Provide the (X, Y) coordinate of the cell's center where the given text is located.  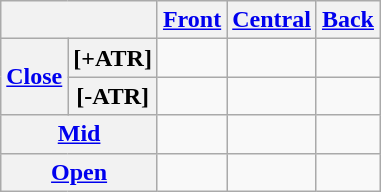
Open (80, 172)
Close (34, 77)
Front (192, 20)
[-ATR] (113, 96)
Back (348, 20)
Central (272, 20)
[+ATR] (113, 58)
Mid (80, 134)
